Pinpoint the cell where the given text exists, returning its [x, y] midpoint coordinate. 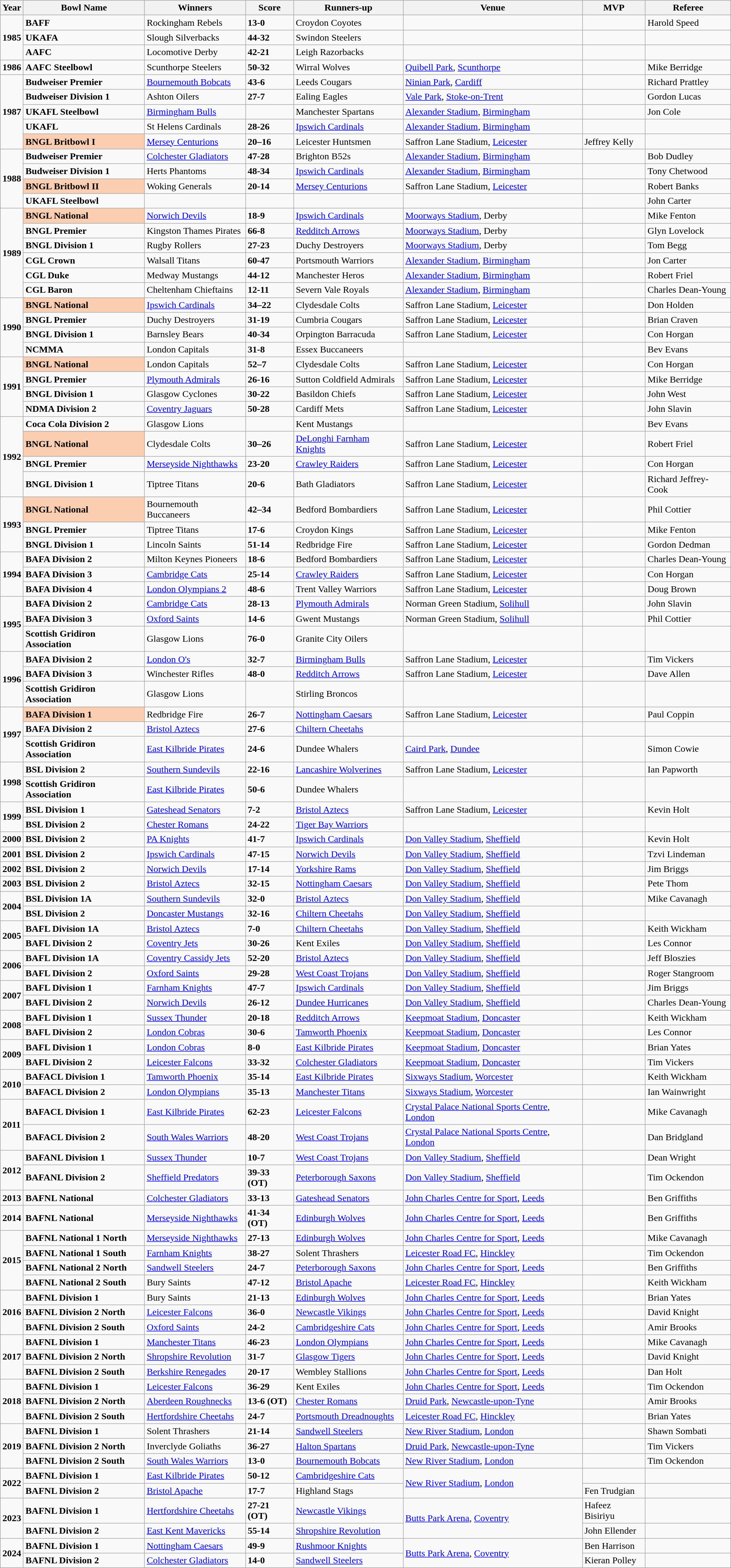
25-14 [269, 574]
50-28 [269, 409]
76-0 [269, 639]
Referee [688, 8]
2014 [12, 1218]
Paul Coppin [688, 714]
Fen Trudgian [614, 1491]
Orpington Barracuda [348, 335]
BAFANL Division 1 [84, 1157]
Scunthorpe Steelers [195, 67]
AAFC Steelbowl [84, 67]
Bowl Name [84, 8]
Coventry Cassidy Jets [195, 958]
2005 [12, 936]
Coventry Jaguars [195, 409]
52-20 [269, 958]
Kent Mustangs [348, 424]
27-6 [269, 729]
Doncaster Mustangs [195, 913]
NDMA Division 2 [84, 409]
Tiger Bay Warriors [348, 824]
Woking Generals [195, 186]
Ben Harrison [614, 1546]
48-6 [269, 589]
Severn Vale Royals [348, 290]
Pete Thom [688, 884]
66-8 [269, 231]
CGL Baron [84, 290]
60-47 [269, 260]
Winchester Rifles [195, 674]
2013 [12, 1198]
London Olympians 2 [195, 589]
32-7 [269, 659]
Quibell Park, Scunthorpe [493, 67]
26-7 [269, 714]
27-21 (OT) [269, 1511]
22-16 [269, 769]
Simon Cowie [688, 749]
Coventry Jets [195, 943]
30-26 [269, 943]
St Helens Cardinals [195, 126]
Jeffrey Kelly [614, 141]
27-13 [269, 1238]
Cumbria Cougars [348, 320]
Ealing Eagles [348, 97]
Ninian Park, Cardiff [493, 82]
2019 [12, 1446]
Granite City Oilers [348, 639]
AAFC [84, 52]
24-22 [269, 824]
BAFA Division 1 [84, 714]
Medway Mustangs [195, 275]
48-0 [269, 674]
30–26 [269, 444]
BAFNL National 2 North [84, 1268]
John Carter [688, 201]
Berkshire Renegades [195, 1372]
47-12 [269, 1283]
Caird Park, Dundee [493, 749]
10-7 [269, 1157]
Dan Bridgland [688, 1137]
1995 [12, 624]
Richard Jeffrey-Cook [688, 484]
2009 [12, 1055]
Glyn Lovelock [688, 231]
Swindon Steelers [348, 37]
Jeff Bloszies [688, 958]
50-32 [269, 67]
1986 [12, 67]
Sheffield Predators [195, 1177]
Tzvi Lindeman [688, 854]
8-0 [269, 1047]
BNGL Britbowl I [84, 141]
48-20 [269, 1137]
46-23 [269, 1342]
Dave Allen [688, 674]
47-7 [269, 988]
Aberdeen Roughnecks [195, 1401]
CGL Duke [84, 275]
Shawn Sombati [688, 1431]
Ian Papworth [688, 769]
29-28 [269, 973]
Wirral Wolves [348, 67]
Bournemouth Buccaneers [195, 510]
Portsmouth Warriors [348, 260]
2024 [12, 1553]
Leigh Razorbacks [348, 52]
31-7 [269, 1357]
Croydon Coyotes [348, 23]
20-17 [269, 1372]
BSL Division 1 [84, 810]
MVP [614, 8]
PA Knights [195, 839]
50-6 [269, 789]
Sutton Coldfield Admirals [348, 379]
Dan Holt [688, 1372]
Essex Buccaneers [348, 349]
Yorkshire Rams [348, 869]
2002 [12, 869]
55-14 [269, 1531]
1988 [12, 178]
43-6 [269, 82]
1985 [12, 37]
Doug Brown [688, 589]
Walsall Titans [195, 260]
Basildon Chiefs [348, 394]
21-14 [269, 1431]
Roger Stangroom [688, 973]
Brighton B52s [348, 156]
BSL Division 1A [84, 899]
Rushmoor Knights [348, 1546]
London O's [195, 659]
14-6 [269, 619]
18-6 [269, 559]
20-6 [269, 484]
Winners [195, 8]
Lancashire Wolverines [348, 769]
7-2 [269, 810]
33-32 [269, 1062]
2016 [12, 1312]
38-27 [269, 1253]
17-7 [269, 1491]
Coca Cola Division 2 [84, 424]
Wembley Stallions [348, 1372]
21-13 [269, 1297]
UKAFA [84, 37]
20-18 [269, 1018]
18-9 [269, 216]
Richard Prattley [688, 82]
17-6 [269, 530]
BAFA Division 4 [84, 589]
52–7 [269, 364]
42–34 [269, 510]
Leeds Cougars [348, 82]
Highland Stags [348, 1491]
2011 [12, 1125]
Dean Wright [688, 1157]
50-12 [269, 1475]
Score [269, 8]
Lincoln Saints [195, 545]
12-11 [269, 290]
Jon Cole [688, 112]
42-21 [269, 52]
Bob Dudley [688, 156]
Manchester Heros [348, 275]
30-6 [269, 1032]
62-23 [269, 1112]
Rockingham Rebels [195, 23]
41-34 (OT) [269, 1218]
27-7 [269, 97]
Ian Wainwright [688, 1092]
Glasgow Cyclones [195, 394]
26-12 [269, 1003]
Harold Speed [688, 23]
2010 [12, 1084]
UKAFL [84, 126]
2004 [12, 906]
1994 [12, 574]
20-14 [269, 186]
34–22 [269, 305]
1987 [12, 112]
39-33 (OT) [269, 1177]
Year [12, 8]
2012 [12, 1170]
47-15 [269, 854]
BAFNL National 2 South [84, 1283]
2018 [12, 1401]
BAFNL National 1 North [84, 1238]
Gordon Dedman [688, 545]
47-28 [269, 156]
Kingston Thames Pirates [195, 231]
Robert Banks [688, 186]
Trent Valley Warriors [348, 589]
Hafeez Bisiriyu [614, 1511]
1993 [12, 525]
1999 [12, 817]
Gwent Mustangs [348, 619]
44-12 [269, 275]
2015 [12, 1260]
CGL Crown [84, 260]
2006 [12, 965]
1991 [12, 386]
2017 [12, 1357]
33-13 [269, 1198]
Dundee Hurricanes [348, 1003]
28-26 [269, 126]
Brian Craven [688, 320]
John West [688, 394]
Tony Chetwood [688, 171]
Halton Spartans [348, 1446]
1998 [12, 782]
24-2 [269, 1327]
44-32 [269, 37]
Rugby Rollers [195, 246]
2001 [12, 854]
Glasgow Tigers [348, 1357]
BAFNL National 1 South [84, 1253]
7-0 [269, 928]
Venue [493, 8]
31-8 [269, 349]
35-14 [269, 1077]
DeLonghi Farnham Knights [348, 444]
Gordon Lucas [688, 97]
32-16 [269, 913]
Leicester Huntsmen [348, 141]
John Ellender [614, 1531]
2007 [12, 995]
BNGL Britbowl II [84, 186]
East Kent Mavericks [195, 1531]
36-27 [269, 1446]
51-14 [269, 545]
41-7 [269, 839]
13-6 (OT) [269, 1401]
Croydon Kings [348, 530]
Don Holden [688, 305]
20–16 [269, 141]
48-34 [269, 171]
30-22 [269, 394]
49-9 [269, 1546]
2003 [12, 884]
26-16 [269, 379]
32-0 [269, 899]
1990 [12, 327]
Locomotive Derby [195, 52]
28-13 [269, 604]
Barnsley Bears [195, 335]
Herts Phantoms [195, 171]
2008 [12, 1025]
27-23 [269, 246]
Cheltenham Chieftains [195, 290]
2000 [12, 839]
Ashton Oilers [195, 97]
Manchester Spartans [348, 112]
1996 [12, 679]
NCMMA [84, 349]
23-20 [269, 464]
Slough Silverbacks [195, 37]
36-0 [269, 1312]
24-6 [269, 749]
Bath Gladiators [348, 484]
Jon Carter [688, 260]
36-29 [269, 1386]
Portsmouth Dreadnoughts [348, 1416]
Runners-up [348, 8]
40-34 [269, 335]
Milton Keynes Pioneers [195, 559]
Stirling Broncos [348, 694]
Inverclyde Goliaths [195, 1446]
Cardiff Mets [348, 409]
2023 [12, 1518]
BAFANL Division 2 [84, 1177]
17-14 [269, 869]
Kieran Polley [614, 1561]
1989 [12, 253]
Vale Park, Stoke-on-Trent [493, 97]
Tom Begg [688, 246]
1992 [12, 456]
1997 [12, 734]
32-15 [269, 884]
35-13 [269, 1092]
31-19 [269, 320]
14-0 [269, 1561]
BAFF [84, 23]
2022 [12, 1483]
